Identify which cell holds the provided text, then report its (x, y) central coordinate. 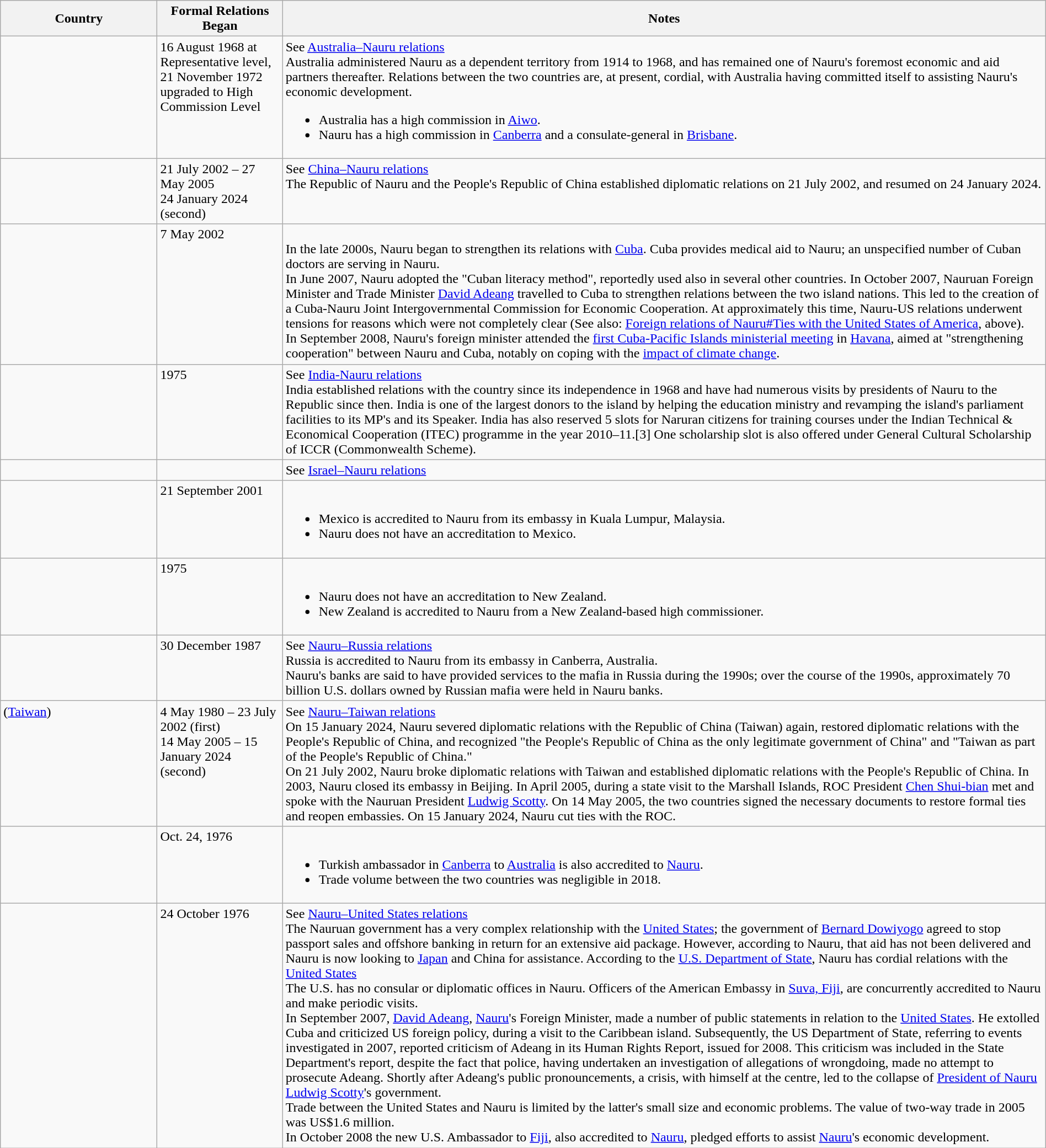
Notes (664, 19)
16 August 1968 at Representative level, 21 November 1972 upgraded to High Commission Level (220, 97)
21 September 2001 (220, 519)
Nauru does not have an accreditation to New Zealand.New Zealand is accredited to Nauru from a New Zealand-based high commissioner. (664, 596)
24 October 1976 (220, 1025)
Oct. 24, 1976 (220, 864)
Turkish ambassador in Canberra to Australia is also accredited to Nauru.Trade volume between the two countries was negligible in 2018. (664, 864)
(Taiwan) (79, 763)
30 December 1987 (220, 668)
Mexico is accredited to Nauru from its embassy in Kuala Lumpur, Malaysia.Nauru does not have an accreditation to Mexico. (664, 519)
21 July 2002 – 27 May 200524 January 2024 (second) (220, 191)
See Israel–Nauru relations (664, 470)
Formal Relations Began (220, 19)
4 May 1980 – 23 July 2002 (first)14 May 2005 – 15 January 2024 (second) (220, 763)
7 May 2002 (220, 294)
Country (79, 19)
